Detect which cell encompasses the target text, then output its [X, Y] center coordinate. 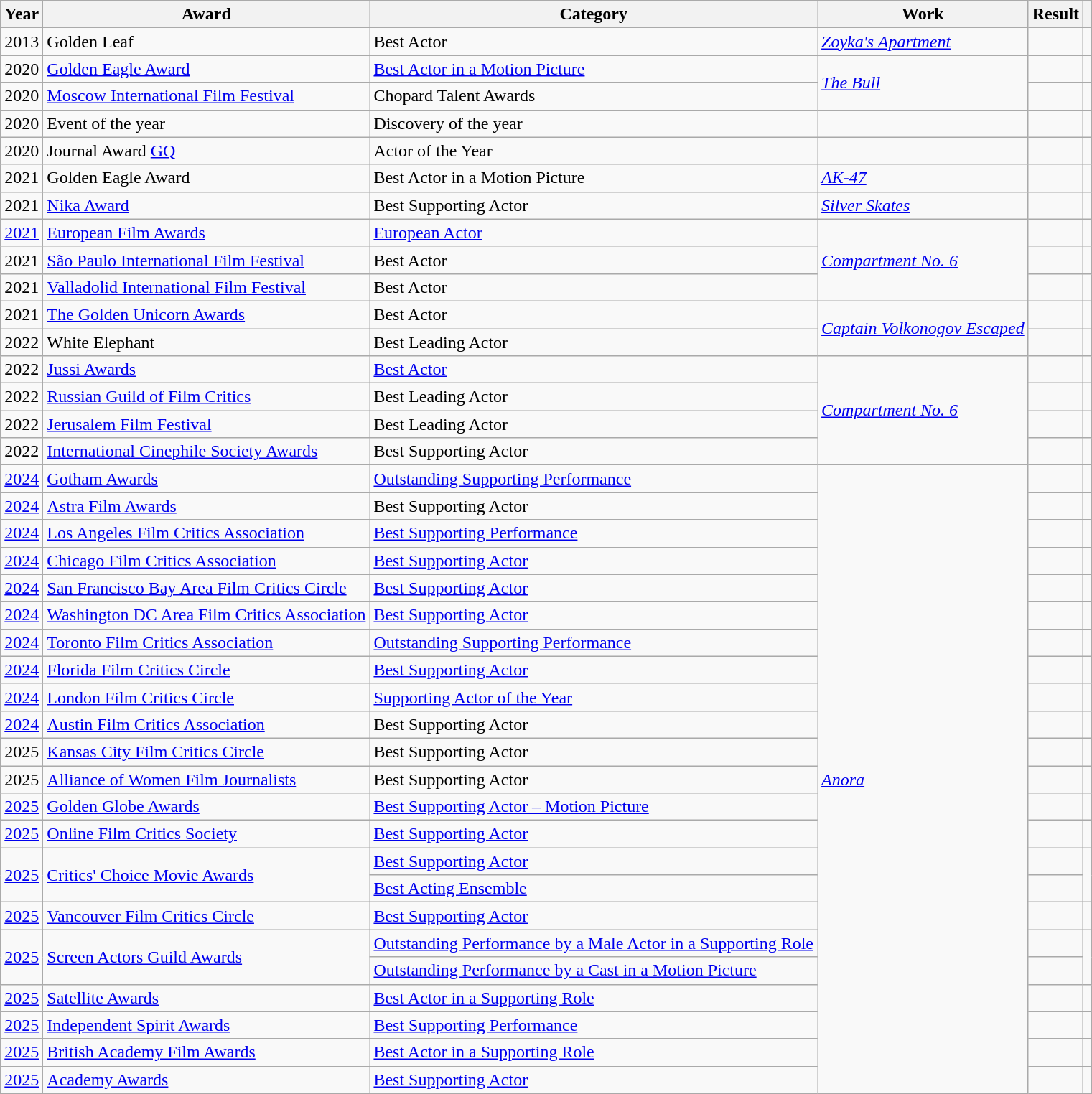
Academy Awards [207, 1080]
Award [207, 14]
Astra Film Awards [207, 506]
Event of the year [207, 123]
Actor of the Year [594, 151]
Washington DC Area Film Critics Association [207, 615]
Jussi Awards [207, 370]
Best Acting Ensemble [594, 889]
Alliance of Women Film Journalists [207, 779]
Russian Guild of Film Critics [207, 397]
Los Angeles Film Critics Association [207, 533]
White Elephant [207, 342]
AK-47 [923, 178]
Chicago Film Critics Association [207, 561]
Result [1055, 14]
Independent Spirit Awards [207, 1025]
Satellite Awards [207, 998]
Captain Volkonogov Escaped [923, 328]
Kansas City Film Critics Circle [207, 752]
Anora [923, 780]
Jerusalem Film Festival [207, 424]
Florida Film Critics Circle [207, 670]
San Francisco Bay Area Film Critics Circle [207, 588]
The Bull [923, 83]
Austin Film Critics Association [207, 724]
Toronto Film Critics Association [207, 642]
Screen Actors Guild Awards [207, 957]
British Academy Film Awards [207, 1052]
Outstanding Performance by a Male Actor in a Supporting Role [594, 943]
Golden Leaf [207, 42]
Year [22, 14]
Online Film Critics Society [207, 834]
London Film Critics Circle [207, 697]
Chopard Talent Awards [594, 96]
Moscow International Film Festival [207, 96]
Zoyka's Apartment [923, 42]
Vancouver Film Critics Circle [207, 916]
Gotham Awards [207, 479]
Silver Skates [923, 205]
The Golden Unicorn Awards [207, 314]
Critics' Choice Movie Awards [207, 875]
Golden Globe Awards [207, 807]
Supporting Actor of the Year [594, 697]
Discovery of the year [594, 123]
Journal Award GQ [207, 151]
European Actor [594, 233]
European Film Awards [207, 233]
Nika Award [207, 205]
São Paulo International Film Festival [207, 260]
Category [594, 14]
Best Supporting Actor – Motion Picture [594, 807]
Work [923, 14]
Valladolid International Film Festival [207, 287]
International Cinephile Society Awards [207, 452]
Outstanding Performance by a Cast in a Motion Picture [594, 971]
2013 [22, 42]
